From the cell containing the given text, extract its center point as [x, y] coordinate. 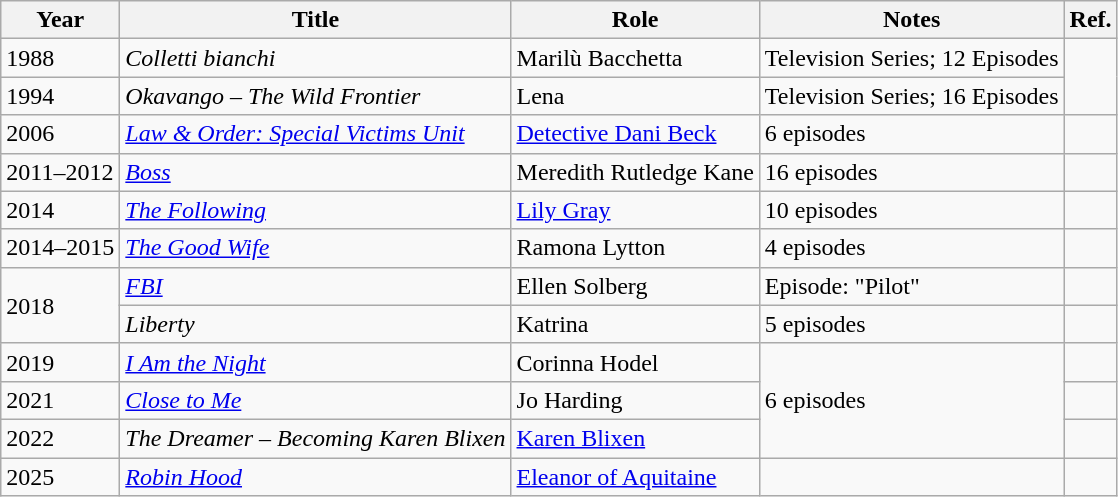
Corinna Hodel [635, 362]
Meredith Rutledge Kane [635, 172]
5 episodes [912, 324]
Detective Dani Beck [635, 134]
Role [635, 20]
Close to Me [316, 400]
Liberty [316, 324]
Year [60, 20]
2014 [60, 210]
4 episodes [912, 248]
Television Series; 12 Episodes [912, 58]
2022 [60, 438]
2014–2015 [60, 248]
1988 [60, 58]
16 episodes [912, 172]
The Good Wife [316, 248]
2011–2012 [60, 172]
Law & Order: Special Victims Unit [316, 134]
Episode: "Pilot" [912, 286]
2018 [60, 305]
Jo Harding [635, 400]
Karen Blixen [635, 438]
Ramona Lytton [635, 248]
Lily Gray [635, 210]
2006 [60, 134]
Robin Hood [316, 477]
Television Series; 16 Episodes [912, 96]
Marilù Bacchetta [635, 58]
The Dreamer – Becoming Karen Blixen [316, 438]
1994 [60, 96]
Lena [635, 96]
Katrina [635, 324]
Ellen Solberg [635, 286]
2019 [60, 362]
Okavango – The Wild Frontier [316, 96]
Colletti bianchi [316, 58]
Ref. [1090, 20]
FBI [316, 286]
I Am the Night [316, 362]
2021 [60, 400]
Notes [912, 20]
Title [316, 20]
Boss [316, 172]
The Following [316, 210]
2025 [60, 477]
Eleanor of Aquitaine [635, 477]
10 episodes [912, 210]
